Pinpoint the cell where the given text exists, returning its [X, Y] midpoint coordinate. 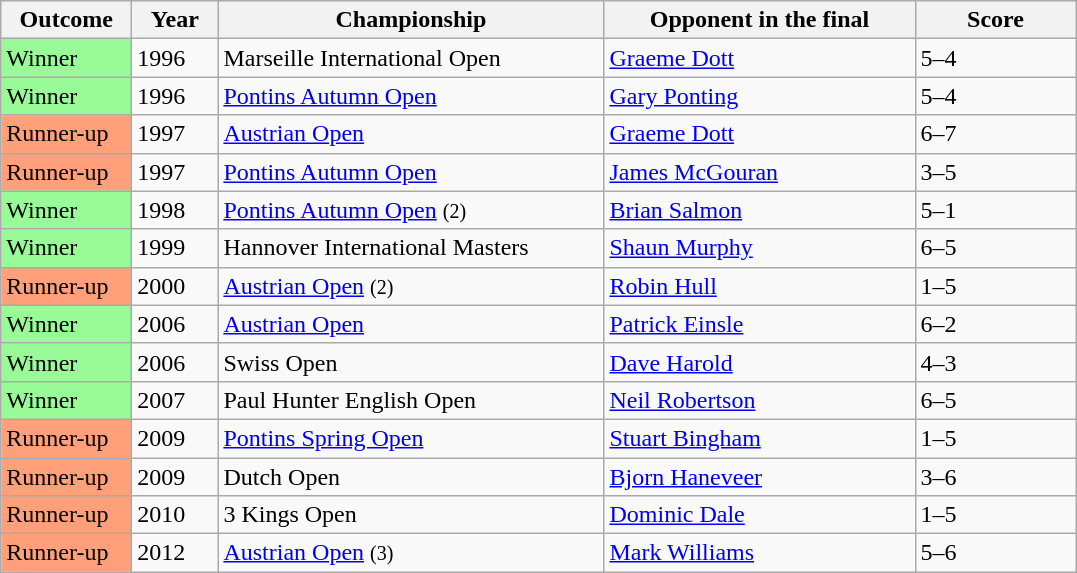
Robin Hull [760, 286]
2012 [175, 553]
Hannover International Masters [411, 248]
Austrian Open (2) [411, 286]
Pontins Spring Open [411, 438]
Bjorn Haneveer [760, 477]
4–3 [996, 362]
Shaun Murphy [760, 248]
Outcome [66, 20]
Championship [411, 20]
Dave Harold [760, 362]
Mark Williams [760, 553]
Pontins Autumn Open (2) [411, 210]
Brian Salmon [760, 210]
5–1 [996, 210]
Gary Ponting [760, 96]
James McGouran [760, 172]
Marseille International Open [411, 58]
Austrian Open (3) [411, 553]
Paul Hunter English Open [411, 400]
3–5 [996, 172]
2000 [175, 286]
Stuart Bingham [760, 438]
Dutch Open [411, 477]
Opponent in the final [760, 20]
3 Kings Open [411, 515]
5–6 [996, 553]
Swiss Open [411, 362]
6–7 [996, 134]
Patrick Einsle [760, 324]
Neil Robertson [760, 400]
1998 [175, 210]
2007 [175, 400]
6–2 [996, 324]
Score [996, 20]
3–6 [996, 477]
2010 [175, 515]
Year [175, 20]
Dominic Dale [760, 515]
1999 [175, 248]
